From the cell containing the given text, extract its center point as [x, y] coordinate. 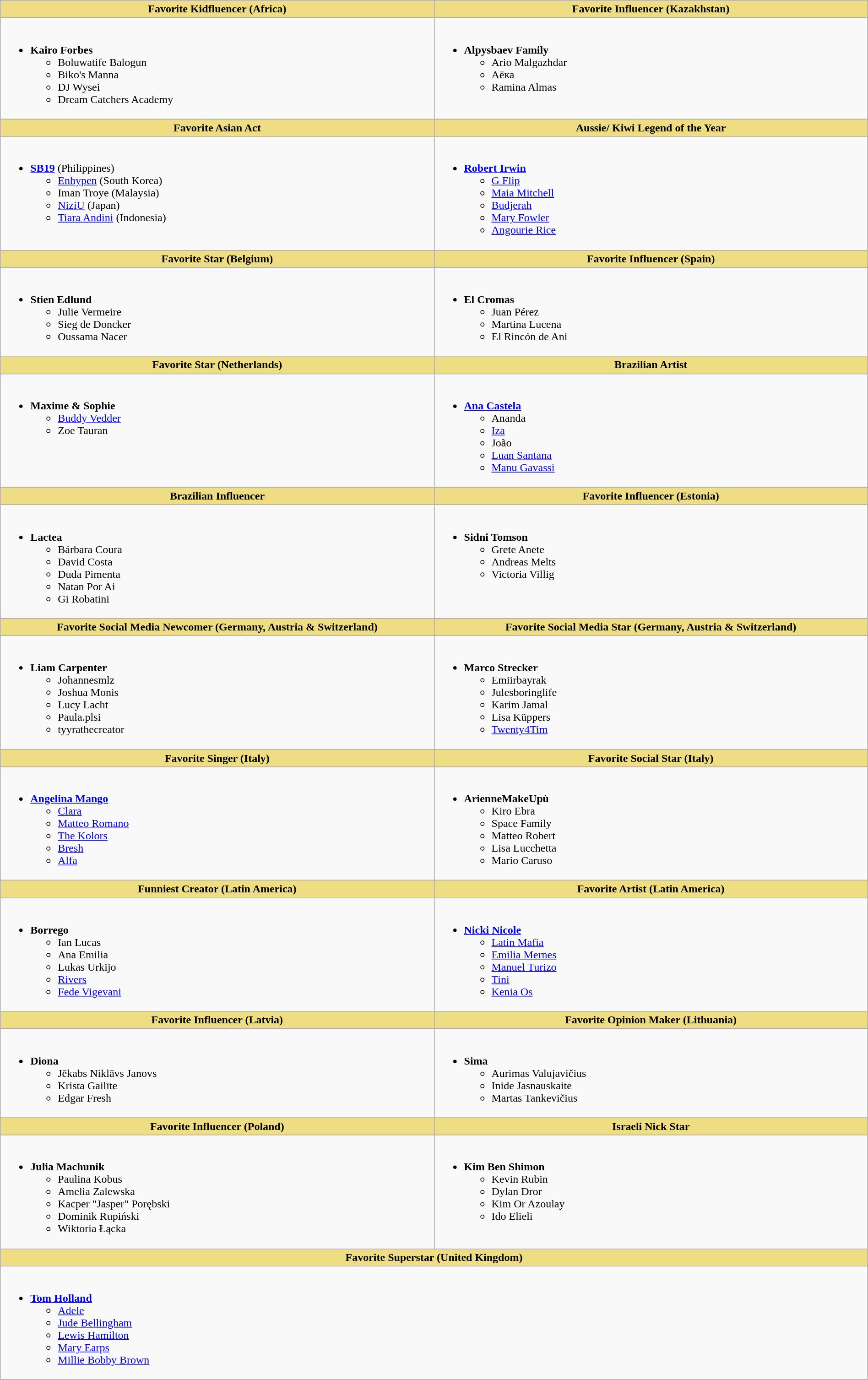
Sidni TomsonGrete AneteAndreas MeltsVictoria Villig [651, 561]
Aussie/ Kiwi Legend of the Year [651, 128]
Favorite Star (Belgium) [217, 259]
Favorite Kidfluencer (Africa) [217, 9]
Ana CastelaAnandaIzaJoãoLuan SantanaManu Gavassi [651, 430]
Angelina MangoClaraMatteo RomanoThe KolorsBreshAlfa [217, 824]
Favorite Asian Act [217, 128]
Maxime & SophieBuddy VedderZoe Tauran [217, 430]
Favorite Social Media Newcomer (Germany, Austria & Switzerland) [217, 627]
Kim Ben ShimonKevin RubinDylan DrorKim Or AzoulayIdo Elieli [651, 1192]
Kairo ForbesBoluwatife BalogunBiko's MannaDJ WyseiDream Catchers Academy [217, 69]
Funniest Creator (Latin America) [217, 889]
Favorite Influencer (Estonia) [651, 496]
Julia MachunikPaulina KobusAmelia ZalewskaKacper "Jasper" PorębskiDominik RupińskiWiktoria Łącka [217, 1192]
Nicki NicoleLatin MafiaEmilia MernesManuel TurizoTiniKenia Os [651, 955]
Favorite Influencer (Kazakhstan) [651, 9]
Robert IrwinG FlipMaia MitchellBudjerahMary FowlerAngourie Rice [651, 193]
SimaAurimas ValujavičiusInide JasnauskaiteMartas Tankevičius [651, 1073]
Favorite Artist (Latin America) [651, 889]
Israeli Nick Star [651, 1126]
Brazilian Influencer [217, 496]
DionaJēkabs Niklāvs JanovsKrista GailīteEdgar Fresh [217, 1073]
El CromasJuan PérezMartina LucenaEl Rincón de Ani [651, 312]
Favorite Influencer (Poland) [217, 1126]
Liam CarpenterJohannesmlzJoshua MonisLucy LachtPaula.plsityyrathecreator [217, 692]
LacteaBárbara CouraDavid CostaDuda PimentaNatan Por AiGi Robatini [217, 561]
Alpysbaev FamilyArio MalgazhdarАёкаRamina Almas [651, 69]
Stien EdlundJulie VermeireSieg de DonckerOussama Nacer [217, 312]
Favorite Social Star (Italy) [651, 758]
Brazilian Artist [651, 365]
Favorite Opinion Maker (Lithuania) [651, 1020]
Marco StreckerEmiirbayrakJulesboringlifeKarim JamalLisa KüppersTwenty4Tim [651, 692]
Favorite Influencer (Spain) [651, 259]
Favorite Social Media Star (Germany, Austria & Switzerland) [651, 627]
Favorite Influencer (Latvia) [217, 1020]
Tom HollandAdeleJude BellinghamLewis HamiltonMary EarpsMillie Bobby Brown [434, 1323]
BorregoIan LucasAna EmiliaLukas UrkijoRiversFede Vigevani [217, 955]
Favorite Star (Netherlands) [217, 365]
Favorite Superstar (United Kingdom) [434, 1257]
Favorite Singer (Italy) [217, 758]
ArienneMakeUpùKiro EbraSpace FamilyMatteo RobertLisa LucchettaMario Caruso [651, 824]
SB19 (Philippines)Enhypen (South Korea)Iman Troye (Malaysia)NiziU (Japan)Tiara Andini (Indonesia) [217, 193]
